Provide the [X, Y] coordinate of the cell's center where the given text is located.  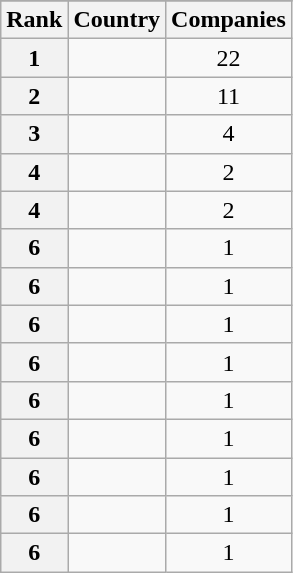
Rank [34, 20]
3 [34, 134]
11 [229, 96]
Companies [229, 20]
Country [117, 20]
22 [229, 58]
